For the text-containing cell, return its midpoint in (x, y) coordinate format. 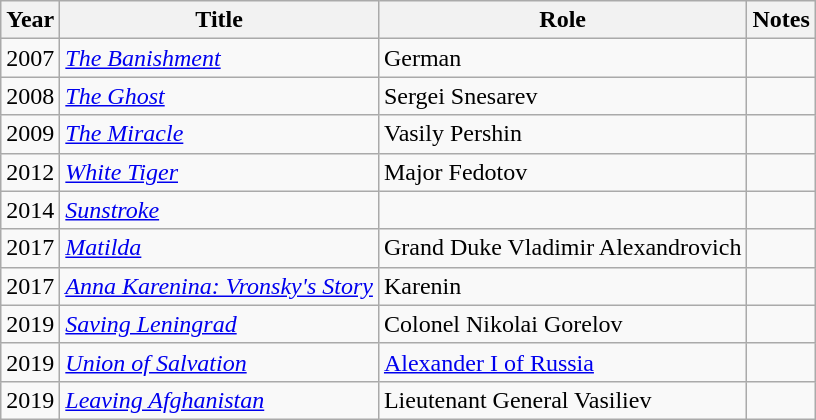
2012 (30, 172)
Vasily Pershin (562, 134)
2009 (30, 134)
2008 (30, 96)
Sergei Snesarev (562, 96)
Title (220, 20)
Lieutenant General Vasiliev (562, 400)
Leaving Afghanistan (220, 400)
2007 (30, 58)
Saving Leningrad (220, 324)
German (562, 58)
The Miracle (220, 134)
Sunstroke (220, 210)
White Tiger (220, 172)
2014 (30, 210)
Year (30, 20)
Karenin (562, 286)
Matilda (220, 248)
Major Fedotov (562, 172)
Grand Duke Vladimir Alexandrovich (562, 248)
Anna Karenina: Vronsky's Story (220, 286)
Colonel Nikolai Gorelov (562, 324)
The Ghost (220, 96)
Alexander I of Russia (562, 362)
Role (562, 20)
Union of Salvation (220, 362)
The Banishment (220, 58)
Notes (781, 20)
